Output the [X, Y] coordinate of the center of the cell containing the given text.  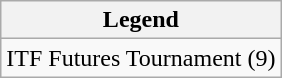
ITF Futures Tournament (9) [141, 58]
Legend [141, 20]
